Scan for the cell matching the given text and deliver its (X, Y) coordinate at center. 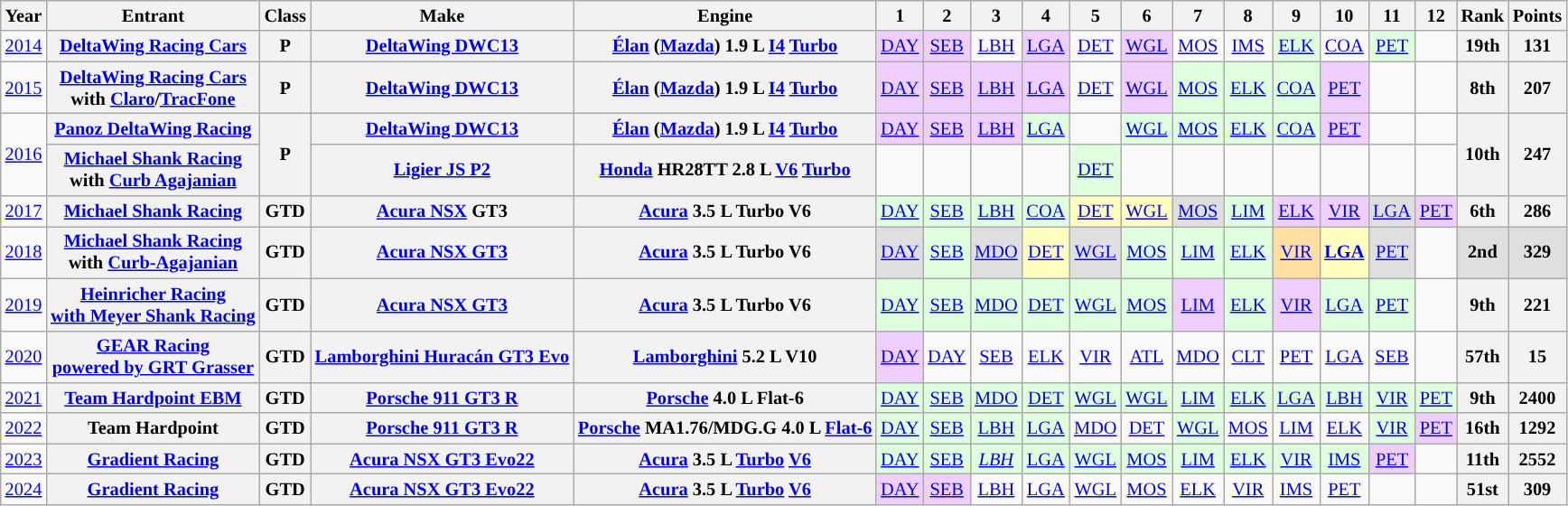
Make (443, 15)
6th (1483, 211)
11th (1483, 459)
1 (900, 15)
Lamborghini 5.2 L V10 (724, 357)
309 (1537, 489)
19th (1483, 46)
5 (1095, 15)
286 (1537, 211)
Team Hardpoint EBM (153, 398)
2015 (23, 88)
6 (1146, 15)
Rank (1483, 15)
DeltaWing Racing Carswith Claro/TracFone (153, 88)
1292 (1537, 428)
247 (1537, 154)
131 (1537, 46)
7 (1198, 15)
15 (1537, 357)
Panoz DeltaWing Racing (153, 128)
Honda HR28TT 2.8 L V6 Turbo (724, 170)
GEAR Racingpowered by GRT Grasser (153, 357)
10 (1344, 15)
Team Hardpoint (153, 428)
8th (1483, 88)
2022 (23, 428)
51st (1483, 489)
2014 (23, 46)
2024 (23, 489)
DeltaWing Racing Cars (153, 46)
2018 (23, 252)
Engine (724, 15)
221 (1537, 305)
2 (947, 15)
Class (285, 15)
11 (1392, 15)
2023 (23, 459)
2552 (1537, 459)
8 (1248, 15)
2021 (23, 398)
Points (1537, 15)
Michael Shank Racing (153, 211)
Ligier JS P2 (443, 170)
Michael Shank Racingwith Curb-Agajanian (153, 252)
2nd (1483, 252)
16th (1483, 428)
2016 (23, 154)
329 (1537, 252)
Porsche MA1.76/MDG.G 4.0 L Flat-6 (724, 428)
Lamborghini Huracán GT3 Evo (443, 357)
57th (1483, 357)
9 (1297, 15)
4 (1046, 15)
207 (1537, 88)
3 (995, 15)
2020 (23, 357)
Entrant (153, 15)
2017 (23, 211)
Heinricher Racingwith Meyer Shank Racing (153, 305)
ATL (1146, 357)
2400 (1537, 398)
12 (1436, 15)
Porsche 4.0 L Flat-6 (724, 398)
Year (23, 15)
2019 (23, 305)
CLT (1248, 357)
Michael Shank Racingwith Curb Agajanian (153, 170)
10th (1483, 154)
